Output the (x, y) coordinate of the center of the cell containing the given text.  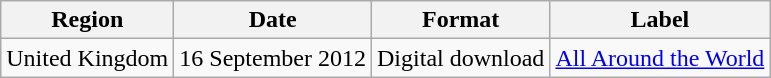
Format (461, 20)
Date (273, 20)
Label (660, 20)
16 September 2012 (273, 58)
All Around the World (660, 58)
United Kingdom (88, 58)
Region (88, 20)
Digital download (461, 58)
